Find where the given text appears and provide that cell's center as (x, y) coordinate. 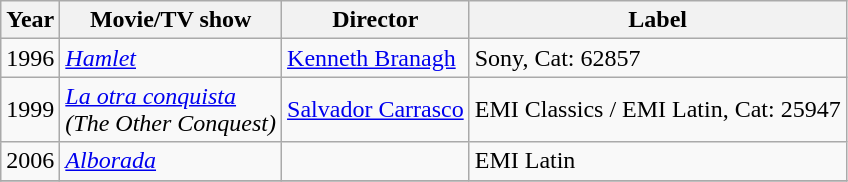
Label (658, 20)
Alborada (171, 161)
Year (30, 20)
Kenneth Branagh (376, 58)
Salvador Carrasco (376, 110)
2006 (30, 161)
La otra conquista(The Other Conquest) (171, 110)
Sony, Cat: 62857 (658, 58)
1999 (30, 110)
Hamlet (171, 58)
Director (376, 20)
1996 (30, 58)
EMI Classics / EMI Latin, Cat: 25947 (658, 110)
EMI Latin (658, 161)
Movie/TV show (171, 20)
